Capture the cell that displays the provided text and extract its (X, Y) central coordinate. 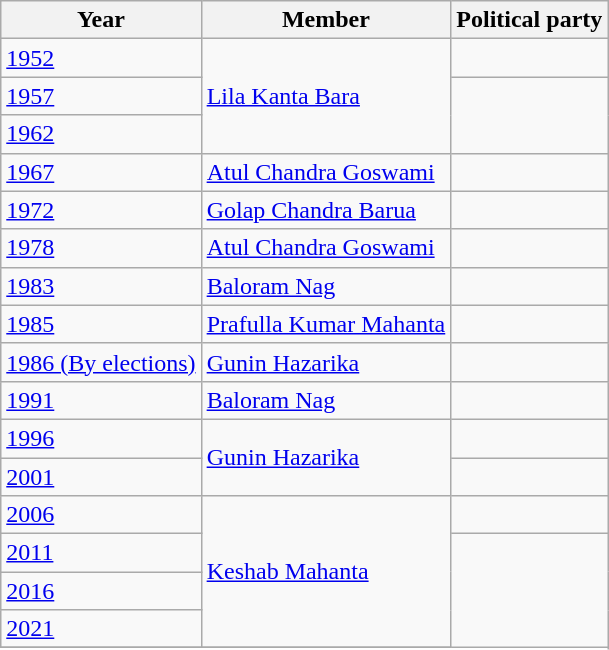
Member (326, 20)
1957 (101, 96)
2021 (101, 629)
Golap Chandra Barua (326, 210)
1991 (101, 400)
Year (101, 20)
1986 (By elections) (101, 362)
1972 (101, 210)
1996 (101, 438)
Prafulla Kumar Mahanta (326, 324)
Keshab Mahanta (326, 572)
Political party (530, 20)
1983 (101, 286)
1952 (101, 58)
1962 (101, 134)
1967 (101, 172)
2016 (101, 591)
1978 (101, 248)
1985 (101, 324)
Lila Kanta Bara (326, 96)
2001 (101, 477)
2006 (101, 515)
2011 (101, 553)
